Scan for the cell matching the given text and deliver its [x, y] coordinate at center. 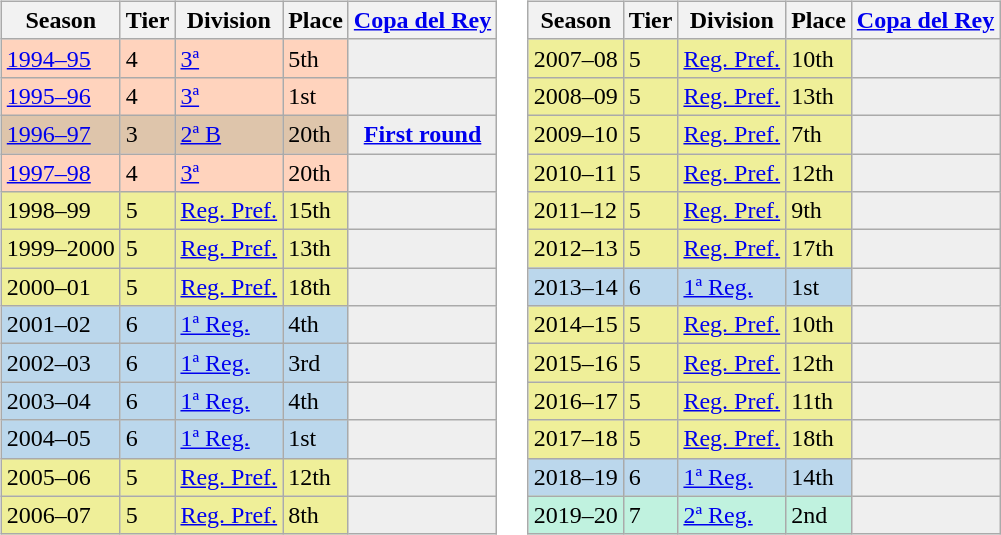
3rd [316, 363]
1999–2000 [60, 249]
9th [819, 211]
3 [148, 134]
1997–98 [60, 173]
2012–13 [576, 249]
2018–19 [576, 477]
8th [316, 515]
1998–99 [60, 211]
17th [819, 249]
2nd [819, 515]
2010–11 [576, 173]
First round [422, 134]
7th [819, 134]
2004–05 [60, 439]
11th [819, 401]
2000–01 [60, 287]
2ª B [229, 134]
15th [316, 211]
2011–12 [576, 211]
2009–10 [576, 134]
14th [819, 477]
2003–04 [60, 401]
2016–17 [576, 401]
2005–06 [60, 477]
2013–14 [576, 287]
2001–02 [60, 325]
2015–16 [576, 363]
2006–07 [60, 515]
2008–09 [576, 96]
2017–18 [576, 439]
1995–96 [60, 96]
2007–08 [576, 58]
2ª Reg. [732, 515]
2019–20 [576, 515]
1996–97 [60, 134]
5th [316, 58]
1994–95 [60, 58]
7 [650, 515]
2002–03 [60, 363]
2014–15 [576, 325]
